Identify which cell holds the provided text, then report its (x, y) central coordinate. 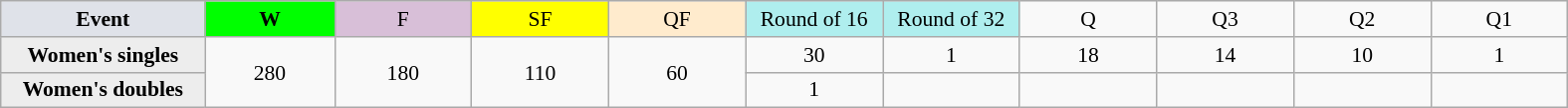
30 (814, 55)
14 (1226, 55)
Q (1088, 19)
Women's singles (104, 55)
W (270, 19)
SF (541, 19)
F (403, 19)
18 (1088, 55)
Q3 (1226, 19)
Round of 16 (814, 19)
10 (1362, 55)
110 (541, 72)
180 (403, 72)
Q2 (1362, 19)
Round of 32 (951, 19)
280 (270, 72)
QF (677, 19)
Women's doubles (104, 90)
Event (104, 19)
60 (677, 72)
Q1 (1499, 19)
